Search for the cell housing the specified text and yield its (x, y) center coordinate. 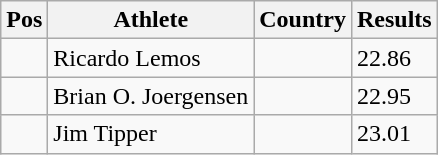
Jim Tipper (151, 134)
Athlete (151, 20)
23.01 (394, 134)
Ricardo Lemos (151, 58)
Pos (24, 20)
Brian O. Joergensen (151, 96)
Results (394, 20)
Country (303, 20)
22.95 (394, 96)
22.86 (394, 58)
